Search for the cell housing the specified text and yield its (X, Y) center coordinate. 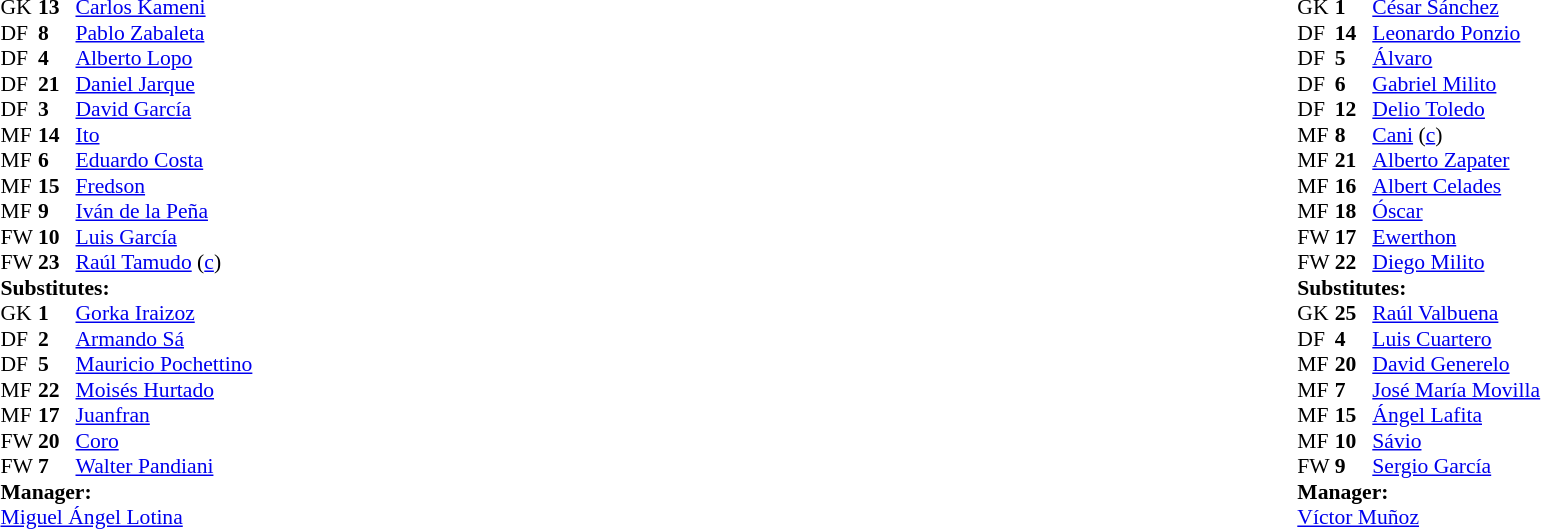
Raúl Valbuena (1456, 313)
12 (1354, 109)
Pablo Zabaleta (164, 33)
Raúl Tamudo (c) (164, 263)
Ángel Lafita (1456, 415)
18 (1354, 211)
Daniel Jarque (164, 84)
David García (164, 109)
Armando Sá (164, 339)
Gabriel Milito (1456, 84)
Walter Pandiani (164, 467)
25 (1354, 313)
1 (57, 313)
Moisés Hurtado (164, 390)
Álvaro (1456, 59)
Leonardo Ponzio (1456, 33)
Sergio García (1456, 467)
Coro (164, 441)
2 (57, 339)
3 (57, 109)
Diego Milito (1456, 263)
Juanfran (164, 415)
23 (57, 263)
Sávio (1456, 441)
Albert Celades (1456, 186)
Fredson (164, 186)
Mauricio Pochettino (164, 365)
Alberto Lopo (164, 59)
Ito (164, 135)
Iván de la Peña (164, 211)
16 (1354, 186)
Gorka Iraizoz (164, 313)
Luis Cuartero (1456, 339)
Delio Toledo (1456, 109)
Ewerthon (1456, 237)
Luis García (164, 237)
José María Movilla (1456, 390)
David Generelo (1456, 365)
Alberto Zapater (1456, 161)
Eduardo Costa (164, 161)
Cani (c) (1456, 135)
Óscar (1456, 211)
